Pinpoint the cell where the given text exists, returning its [X, Y] midpoint coordinate. 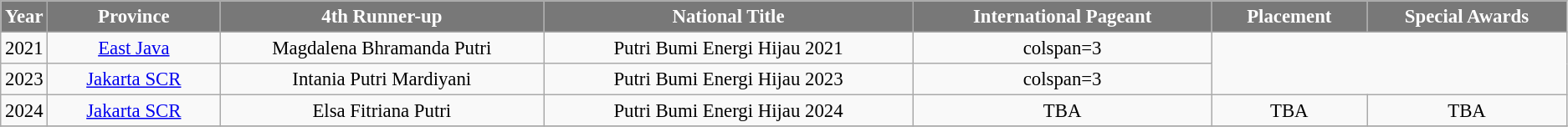
Elsa Fitriana Putri [382, 111]
Province [134, 17]
2023 [24, 79]
Putri Bumi Energi Hijau 2024 [728, 111]
4th Runner-up [382, 17]
Placement [1289, 17]
2024 [24, 111]
2021 [24, 48]
Magdalena Bhramanda Putri [382, 48]
Special Awards [1468, 17]
Year [24, 17]
Putri Bumi Energi Hijau 2023 [728, 79]
Intania Putri Mardiyani [382, 79]
International Pageant [1063, 17]
East Java [134, 48]
Putri Bumi Energi Hijau 2021 [728, 48]
National Title [728, 17]
